Identify which cell holds the provided text, then report its (X, Y) central coordinate. 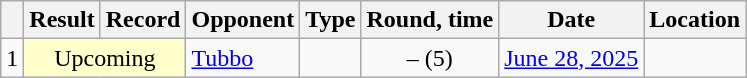
Record (143, 20)
Date (572, 20)
Upcoming (105, 58)
Round, time (430, 20)
Result (62, 20)
June 28, 2025 (572, 58)
1 (12, 58)
Opponent (243, 20)
Location (695, 20)
Tubbo (243, 58)
– (5) (430, 58)
Type (330, 20)
